Scan for the cell matching the given text and deliver its (x, y) coordinate at center. 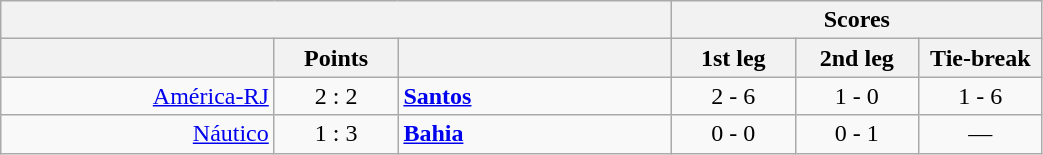
Náutico (138, 134)
0 - 0 (733, 134)
Tie-break (981, 58)
1 - 6 (981, 96)
2nd leg (857, 58)
0 - 1 (857, 134)
Scores (856, 20)
1 : 3 (336, 134)
Bahia (535, 134)
Santos (535, 96)
Points (336, 58)
1st leg (733, 58)
2 - 6 (733, 96)
2 : 2 (336, 96)
1 - 0 (857, 96)
— (981, 134)
América-RJ (138, 96)
